Determine the [x, y] coordinate at the center of the cell enclosing the given text.  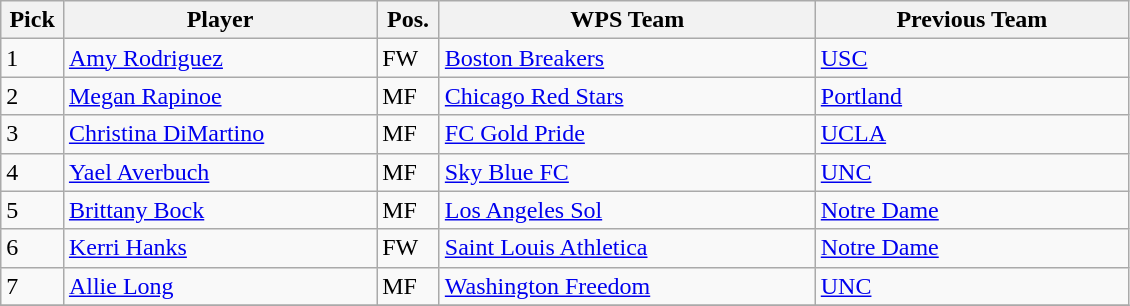
2 [32, 96]
Los Angeles Sol [627, 210]
Pos. [408, 20]
Player [220, 20]
3 [32, 134]
WPS Team [627, 20]
Washington Freedom [627, 286]
FC Gold Pride [627, 134]
Saint Louis Athletica [627, 248]
4 [32, 172]
USC [972, 58]
Pick [32, 20]
Megan Rapinoe [220, 96]
Christina DiMartino [220, 134]
1 [32, 58]
Sky Blue FC [627, 172]
Boston Breakers [627, 58]
Kerri Hanks [220, 248]
Portland [972, 96]
Amy Rodriguez [220, 58]
5 [32, 210]
6 [32, 248]
Allie Long [220, 286]
Previous Team [972, 20]
Yael Averbuch [220, 172]
Chicago Red Stars [627, 96]
UCLA [972, 134]
Brittany Bock [220, 210]
7 [32, 286]
